Find where the given text appears and provide that cell's center as (x, y) coordinate. 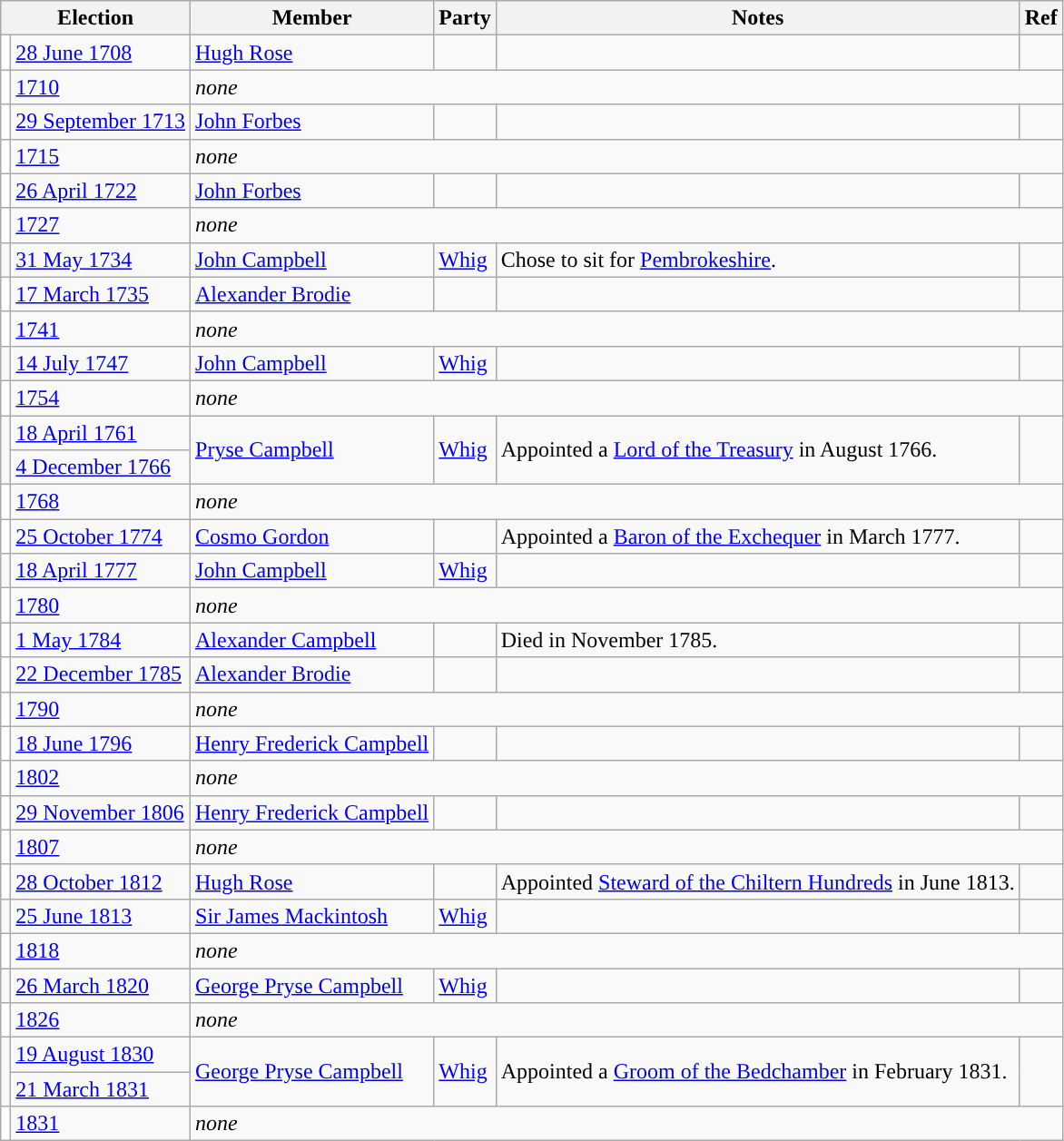
Appointed a Baron of the Exchequer in March 1777. (757, 536)
29 September 1713 (101, 122)
Died in November 1785. (757, 640)
28 June 1708 (101, 53)
1790 (101, 709)
Alexander Campbell (312, 640)
22 December 1785 (101, 674)
1710 (101, 87)
25 June 1813 (101, 916)
Party (465, 18)
4 December 1766 (101, 467)
1807 (101, 847)
28 October 1812 (101, 881)
31 May 1734 (101, 260)
Ref (1040, 18)
25 October 1774 (101, 536)
26 April 1722 (101, 191)
Member (312, 18)
Appointed a Lord of the Treasury in August 1766. (757, 450)
1727 (101, 225)
Election (96, 18)
26 March 1820 (101, 985)
1818 (101, 950)
1826 (101, 1020)
19 August 1830 (101, 1055)
1768 (101, 502)
29 November 1806 (101, 812)
Chose to sit for Pembrokeshire. (757, 260)
Sir James Mackintosh (312, 916)
Pryse Campbell (312, 450)
1802 (101, 778)
18 June 1796 (101, 743)
1715 (101, 156)
1 May 1784 (101, 640)
Appointed Steward of the Chiltern Hundreds in June 1813. (757, 881)
Appointed a Groom of the Bedchamber in February 1831. (757, 1072)
1741 (101, 329)
1780 (101, 605)
Cosmo Gordon (312, 536)
1831 (101, 1124)
14 July 1747 (101, 363)
18 April 1777 (101, 571)
17 March 1735 (101, 294)
Notes (757, 18)
18 April 1761 (101, 433)
1754 (101, 398)
21 March 1831 (101, 1089)
